Provide the (x, y) coordinate of the cell's center where the given text is located.  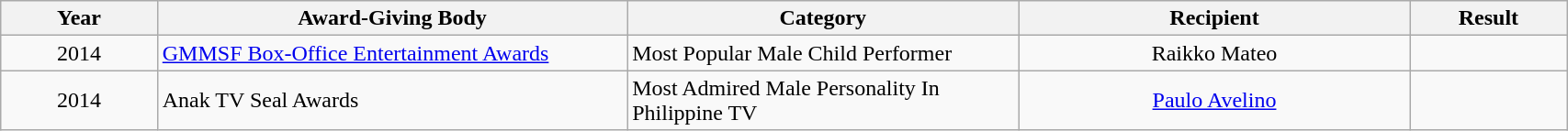
Most Popular Male Child Performer (823, 53)
Raikko Mateo (1214, 53)
Most Admired Male Personality In Philippine TV (823, 101)
GMMSF Box-Office Entertainment Awards (391, 53)
Result (1488, 18)
Anak TV Seal Awards (391, 101)
Award-Giving Body (391, 18)
Year (79, 18)
Recipient (1214, 18)
Category (823, 18)
Paulo Avelino (1214, 101)
